Provide the [X, Y] coordinate of the cell's center where the given text is located.  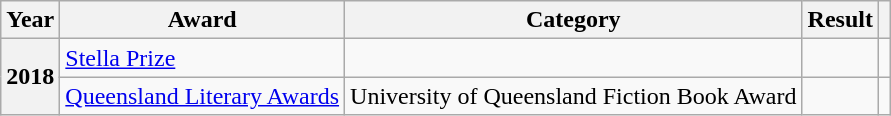
Award [202, 20]
University of Queensland Fiction Book Award [574, 96]
Year [30, 20]
Category [574, 20]
Result [840, 20]
Queensland Literary Awards [202, 96]
2018 [30, 77]
Stella Prize [202, 58]
